Locate the cell with the specified text and output its [X, Y] center coordinate. 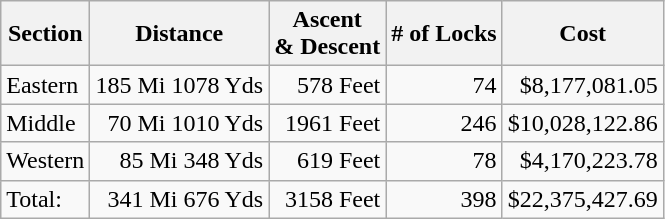
578 Feet [328, 85]
78 [444, 161]
74 [444, 85]
$8,177,081.05 [582, 85]
398 [444, 199]
Eastern [46, 85]
Ascent & Descent [328, 34]
$22,375,427.69 [582, 199]
$4,170,223.78 [582, 161]
70 Mi 1010 Yds [180, 123]
Distance [180, 34]
341 Mi 676 Yds [180, 199]
Western [46, 161]
85 Mi 348 Yds [180, 161]
3158 Feet [328, 199]
185 Mi 1078 Yds [180, 85]
Middle [46, 123]
$10,028,122.86 [582, 123]
1961 Feet [328, 123]
619 Feet [328, 161]
Section [46, 34]
# of Locks [444, 34]
246 [444, 123]
Total: [46, 199]
Cost [582, 34]
